Return the [x, y] coordinate for the center point of the cell that contains the specified text.  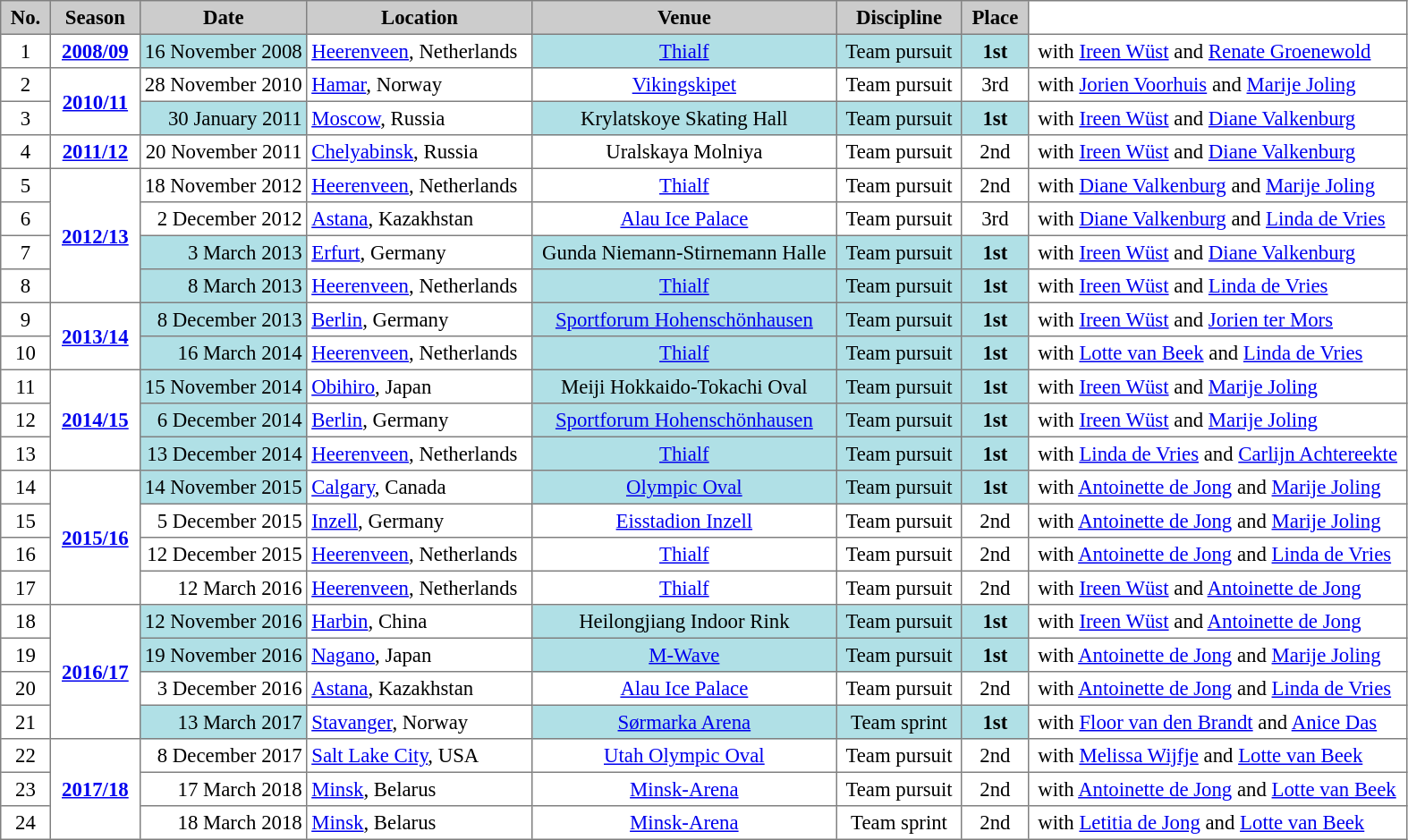
3 March 2013 [224, 252]
Chelyabinsk, Russia [420, 152]
Vikingskipet [683, 85]
with Ireen Wüst and Renate Groenewold [1217, 51]
15 November 2014 [224, 386]
18 March 2018 [224, 823]
28 November 2010 [224, 85]
Heilongjiang Indoor Rink [683, 622]
2010/11 [95, 102]
2008/09 [95, 51]
15 [25, 521]
6 December 2014 [224, 420]
17 March 2018 [224, 789]
Stavanger, Norway [420, 722]
14 November 2015 [224, 488]
with Letitia de Jong and Lotte van Beek [1217, 823]
Sørmarka Arena [683, 722]
Place [995, 18]
13 December 2014 [224, 454]
Inzell, Germany [420, 521]
Salt Lake City, USA [420, 756]
3 December 2016 [224, 689]
Krylatskoye Skating Hall [683, 118]
No. [25, 18]
2 December 2012 [224, 219]
2016/17 [95, 672]
30 January 2011 [224, 118]
3 [25, 118]
2011/12 [95, 152]
with Ireen Wüst and Linda de Vries [1217, 286]
with Floor van den Brandt and Anice Das [1217, 722]
2017/18 [95, 789]
12 November 2016 [224, 622]
2012/13 [95, 235]
20 [25, 689]
23 [25, 789]
with Melissa Wijfje and Lotte van Beek [1217, 756]
16 [25, 555]
8 December 2017 [224, 756]
Erfurt, Germany [420, 252]
Olympic Oval [683, 488]
8 December 2013 [224, 319]
Season [95, 18]
Calgary, Canada [420, 488]
13 March 2017 [224, 722]
Location [420, 18]
with Jorien Voorhuis and Marije Joling [1217, 85]
Uralskaya Molniya [683, 152]
Gunda Niemann-Stirnemann Halle [683, 252]
11 [25, 386]
16 November 2008 [224, 51]
with Linda de Vries and Carlijn Achtereekte [1217, 454]
Meiji Hokkaido-Tokachi Oval [683, 386]
1 [25, 51]
7 [25, 252]
9 [25, 319]
Discipline [900, 18]
Venue [683, 18]
12 [25, 420]
18 [25, 622]
6 [25, 219]
with Diane Valkenburg and Marije Joling [1217, 185]
5 December 2015 [224, 521]
14 [25, 488]
13 [25, 454]
2 [25, 85]
4 [25, 152]
18 November 2012 [224, 185]
2014/15 [95, 420]
with Diane Valkenburg and Linda de Vries [1217, 219]
19 November 2016 [224, 655]
20 November 2011 [224, 152]
8 March 2013 [224, 286]
Date [224, 18]
21 [25, 722]
12 December 2015 [224, 555]
12 March 2016 [224, 588]
2013/14 [95, 336]
Harbin, China [420, 622]
10 [25, 353]
M-Wave [683, 655]
5 [25, 185]
16 March 2014 [224, 353]
8 [25, 286]
Utah Olympic Oval [683, 756]
Moscow, Russia [420, 118]
22 [25, 756]
Obihiro, Japan [420, 386]
Nagano, Japan [420, 655]
24 [25, 823]
17 [25, 588]
Hamar, Norway [420, 85]
with Ireen Wüst and Jorien ter Mors [1217, 319]
Eisstadion Inzell [683, 521]
2015/16 [95, 538]
with Antoinette de Jong and Lotte van Beek [1217, 789]
with Lotte van Beek and Linda de Vries [1217, 353]
19 [25, 655]
